Output the [X, Y] coordinate of the center of the cell containing the given text.  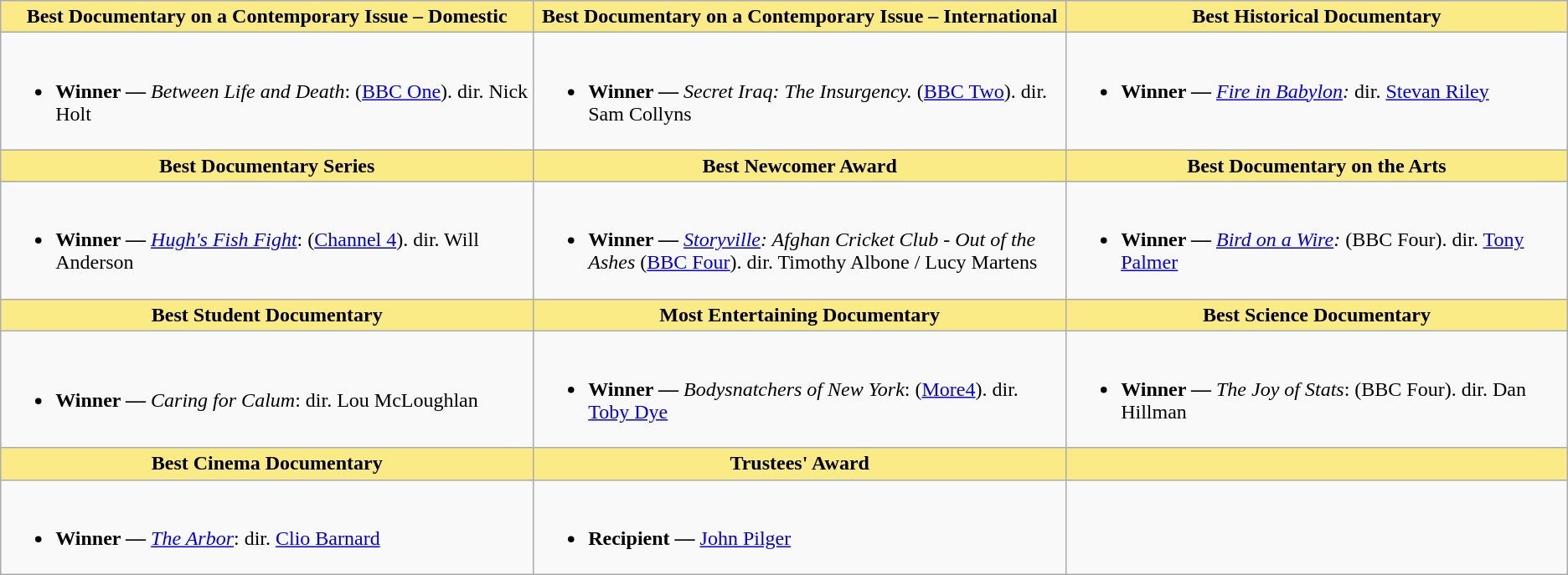
Winner — Storyville: Afghan Cricket Club - Out of the Ashes (BBC Four). dir. Timothy Albone / Lucy Martens [800, 240]
Winner — Between Life and Death: (BBC One). dir. Nick Holt [267, 91]
Best Documentary on a Contemporary Issue – International [800, 17]
Best Historical Documentary [1317, 17]
Most Entertaining Documentary [800, 315]
Winner — The Joy of Stats: (BBC Four). dir. Dan Hillman [1317, 389]
Winner — Bird on a Wire: (BBC Four). dir. Tony Palmer [1317, 240]
Best Newcomer Award [800, 166]
Best Documentary on a Contemporary Issue – Domestic [267, 17]
Trustees' Award [800, 464]
Winner — Fire in Babylon: dir. Stevan Riley [1317, 91]
Winner — Bodysnatchers of New York: (More4). dir. Toby Dye [800, 389]
Winner — The Arbor: dir. Clio Barnard [267, 527]
Best Student Documentary [267, 315]
Best Science Documentary [1317, 315]
Winner — Hugh's Fish Fight: (Channel 4). dir. Will Anderson [267, 240]
Recipient — John Pilger [800, 527]
Best Documentary Series [267, 166]
Winner — Secret Iraq: The Insurgency. (BBC Two). dir. Sam Collyns [800, 91]
Winner — Caring for Calum: dir. Lou McLoughlan [267, 389]
Best Documentary on the Arts [1317, 166]
Best Cinema Documentary [267, 464]
